From the cell containing the given text, extract its center point as [x, y] coordinate. 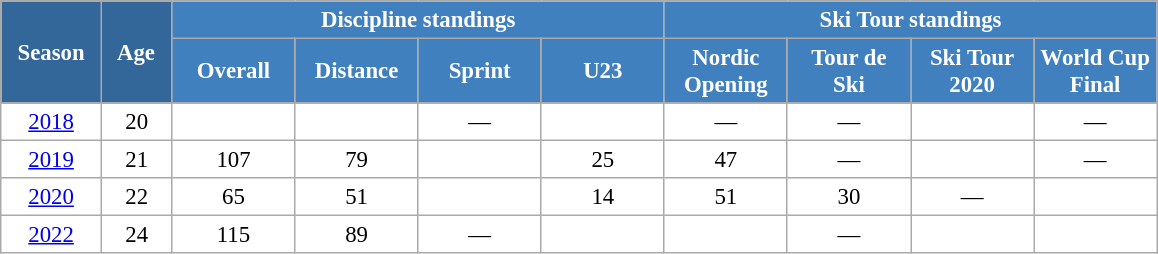
Distance [356, 72]
Age [136, 52]
World CupFinal [1096, 72]
Overall [234, 72]
47 [726, 160]
107 [234, 160]
Season [52, 52]
89 [356, 235]
14 [602, 197]
Ski Tour2020 [972, 72]
79 [356, 160]
21 [136, 160]
2019 [52, 160]
Ski Tour standings [910, 20]
115 [234, 235]
Discipline standings [418, 20]
2020 [52, 197]
30 [848, 197]
22 [136, 197]
25 [602, 160]
2018 [52, 122]
NordicOpening [726, 72]
24 [136, 235]
U23 [602, 72]
Sprint [480, 72]
65 [234, 197]
20 [136, 122]
Tour deSki [848, 72]
2022 [52, 235]
